Provide the (x, y) coordinate of the cell's center where the given text is located.  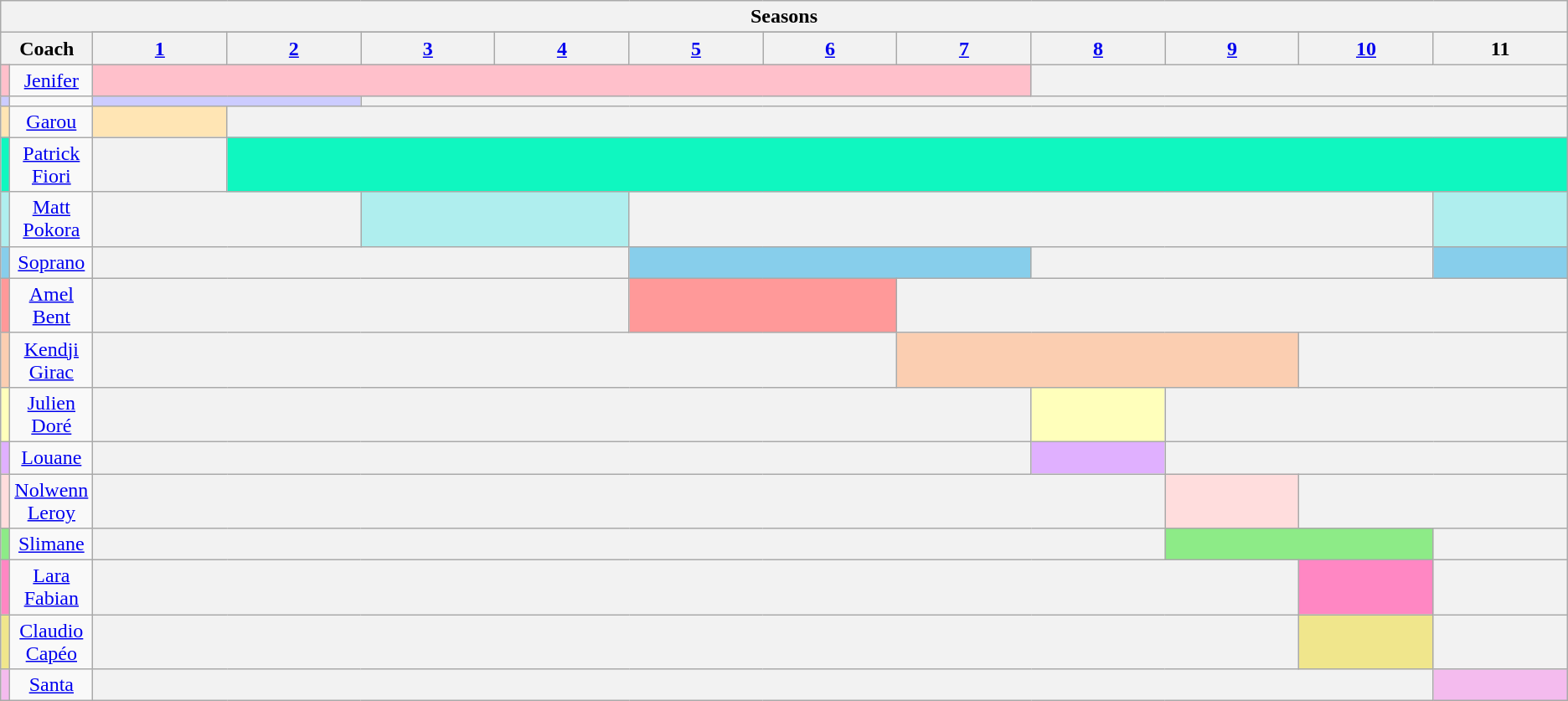
Nolwenn Leroy (52, 501)
Lara Fabian (52, 588)
Soprano (52, 262)
Jenifer (52, 80)
9 (1232, 49)
Slimane (52, 544)
4 (562, 49)
1 (160, 49)
Coach (47, 49)
Kendji Girac (52, 360)
Matt Pokora (52, 219)
8 (1098, 49)
11 (1500, 49)
Santa (52, 685)
Seasons (784, 17)
Louane (52, 457)
Claudio Capéo (52, 642)
Amel Bent (52, 305)
3 (428, 49)
Patrick Fiori (52, 164)
5 (696, 49)
7 (964, 49)
6 (830, 49)
Garou (52, 121)
2 (294, 49)
Julien Doré (52, 414)
10 (1366, 49)
